For the text-containing cell, return its midpoint in (X, Y) coordinate format. 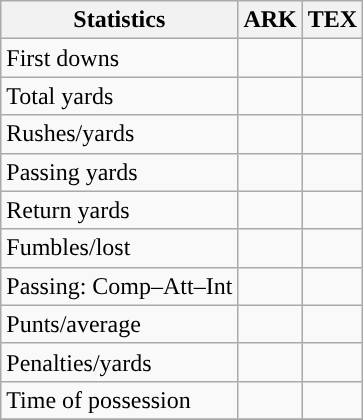
Passing: Comp–Att–Int (120, 286)
Rushes/yards (120, 134)
TEX (332, 20)
ARK (270, 20)
Return yards (120, 210)
Total yards (120, 96)
Penalties/yards (120, 362)
Statistics (120, 20)
Passing yards (120, 172)
First downs (120, 58)
Fumbles/lost (120, 248)
Time of possession (120, 400)
Punts/average (120, 324)
